Locate the cell with the specified text and output its [X, Y] center coordinate. 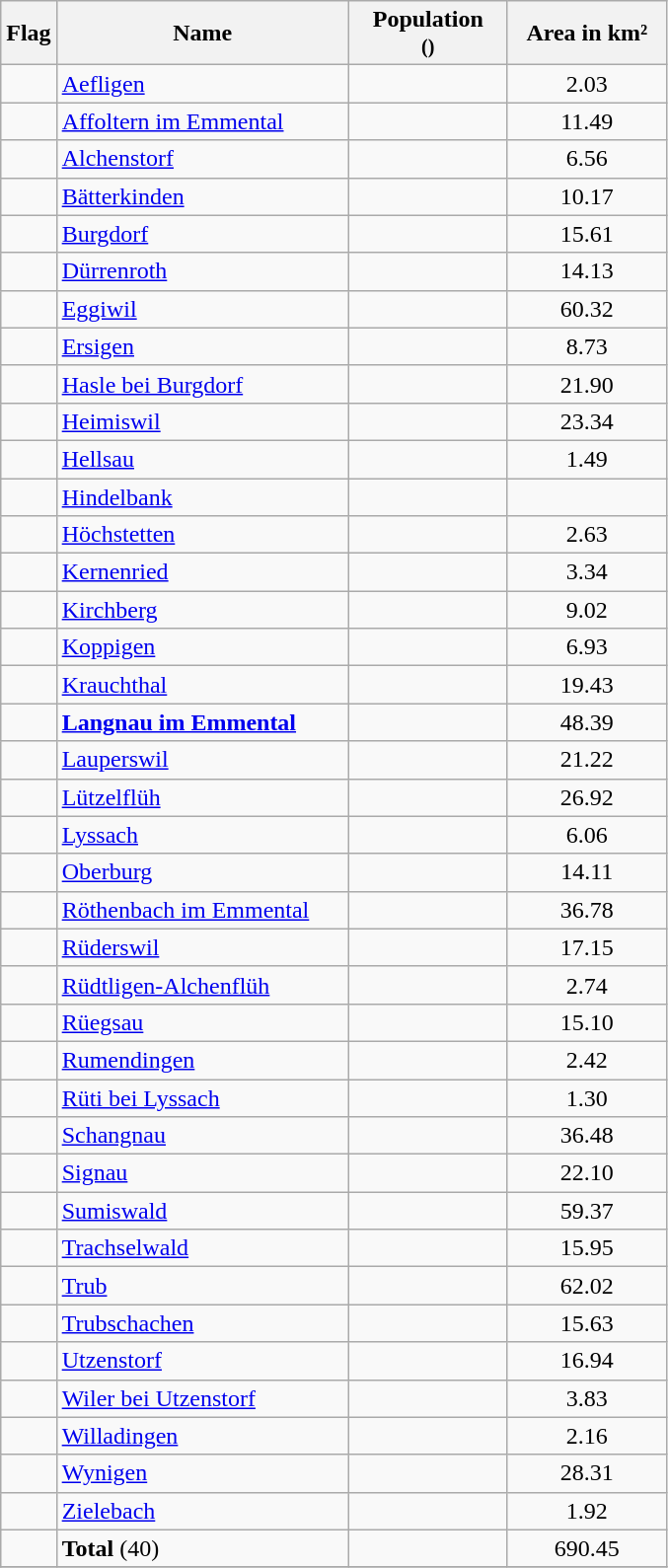
15.10 [586, 1022]
Lyssach [202, 835]
Krauchthal [202, 685]
48.39 [586, 722]
Willadingen [202, 1436]
Wynigen [202, 1473]
Aefligen [202, 84]
Höchstetten [202, 535]
26.92 [586, 797]
Signau [202, 1173]
14.13 [586, 271]
Hasle bei Burgdorf [202, 384]
Zielebach [202, 1511]
Population() [428, 34]
15.63 [586, 1323]
16.94 [586, 1361]
Oberburg [202, 872]
Lützelflüh [202, 797]
Eggiwil [202, 309]
36.48 [586, 1136]
Name [202, 34]
6.56 [586, 159]
19.43 [586, 685]
Total (40) [202, 1548]
Schangnau [202, 1136]
2.74 [586, 985]
1.49 [586, 459]
9.02 [586, 610]
1.92 [586, 1511]
62.02 [586, 1286]
Dürrenroth [202, 271]
11.49 [586, 121]
2.42 [586, 1060]
14.11 [586, 872]
15.95 [586, 1248]
6.06 [586, 835]
690.45 [586, 1548]
Hindelbank [202, 496]
23.34 [586, 421]
Röthenbach im Emmental [202, 910]
Affoltern im Emmental [202, 121]
Hellsau [202, 459]
10.17 [586, 196]
28.31 [586, 1473]
Rüti bei Lyssach [202, 1098]
2.16 [586, 1436]
Trubschachen [202, 1323]
Rumendingen [202, 1060]
Trub [202, 1286]
Rüegsau [202, 1022]
Kirchberg [202, 610]
Flag [29, 34]
6.93 [586, 647]
22.10 [586, 1173]
Kernenried [202, 572]
15.61 [586, 234]
Utzenstorf [202, 1361]
1.30 [586, 1098]
Rüdtligen-Alchenflüh [202, 985]
2.63 [586, 535]
Koppigen [202, 647]
17.15 [586, 947]
2.03 [586, 84]
21.90 [586, 384]
Sumiswald [202, 1211]
Burgdorf [202, 234]
Bätterkinden [202, 196]
8.73 [586, 346]
Ersigen [202, 346]
3.83 [586, 1398]
Rüderswil [202, 947]
Lauperswil [202, 760]
60.32 [586, 309]
21.22 [586, 760]
Alchenstorf [202, 159]
Langnau im Emmental [202, 722]
59.37 [586, 1211]
Trachselwald [202, 1248]
36.78 [586, 910]
Wiler bei Utzenstorf [202, 1398]
Heimiswil [202, 421]
3.34 [586, 572]
Area in km² [586, 34]
